From the cell containing the given text, extract its center point as [X, Y] coordinate. 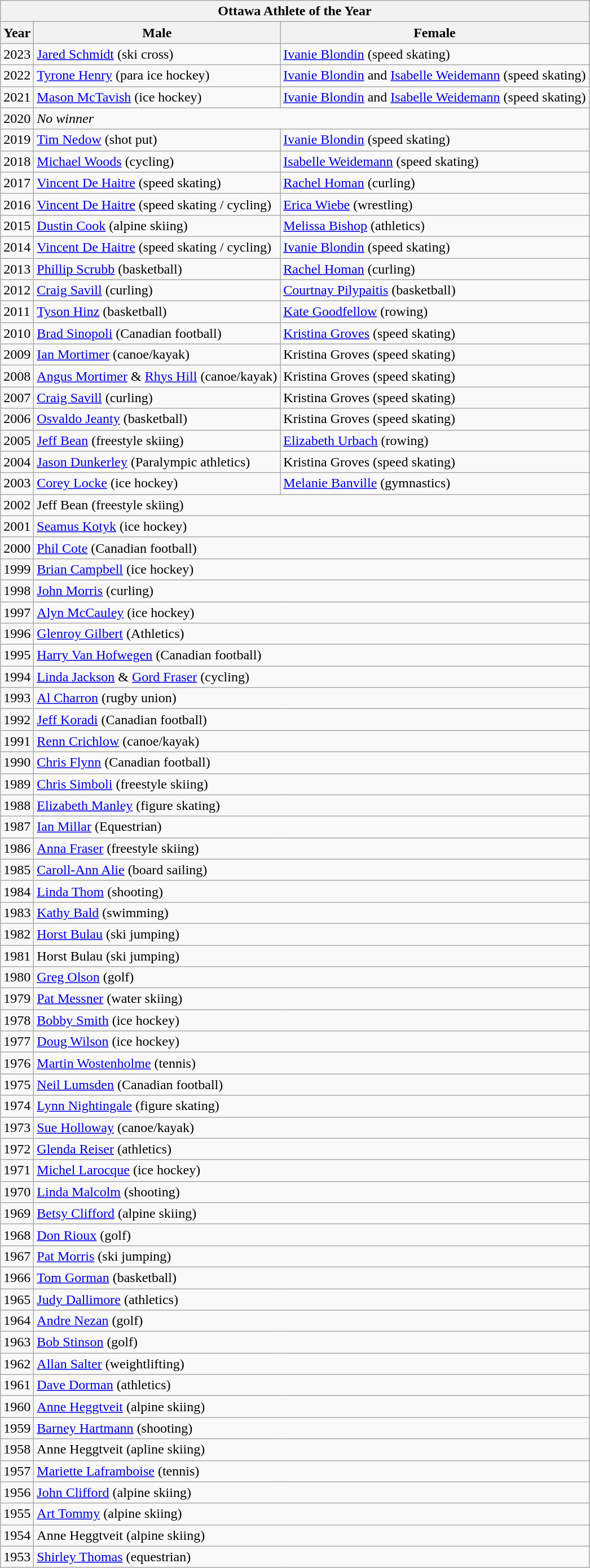
1975 [17, 1085]
1956 [17, 1492]
Allan Salter (weightlifting) [311, 1364]
1978 [17, 1020]
2007 [17, 398]
1973 [17, 1127]
Melissa Bishop (athletics) [434, 226]
Isabelle Weidemann (speed skating) [434, 161]
2016 [17, 204]
1971 [17, 1170]
Brian Campbell (ice hockey) [311, 569]
Elizabeth Urbach (rowing) [434, 441]
2013 [17, 269]
1967 [17, 1256]
1983 [17, 913]
Judy Dallimore (athletics) [311, 1299]
Lynn Nightingale (figure skating) [311, 1106]
2021 [17, 97]
Chris Simboli (freestyle skiing) [311, 784]
Brad Sinopoli (Canadian football) [157, 333]
Vincent De Haitre (speed skating) [157, 183]
2020 [17, 118]
1970 [17, 1192]
Female [434, 33]
Jason Dunkerley (Paralympic athletics) [157, 462]
1957 [17, 1471]
1998 [17, 591]
1963 [17, 1342]
Alyn McCauley (ice hockey) [311, 612]
1977 [17, 1042]
2010 [17, 333]
Ottawa Athlete of the Year [294, 11]
2004 [17, 462]
Shirley Thomas (equestrian) [311, 1557]
Caroll-Ann Alie (board sailing) [311, 870]
Michel Larocque (ice hockey) [311, 1170]
Angus Mortimer & Rhys Hill (canoe/kayak) [157, 376]
Andre Nezan (golf) [311, 1321]
1962 [17, 1364]
2008 [17, 376]
No winner [311, 118]
Art Tommy (alpine skiing) [311, 1514]
Linda Malcolm (shooting) [311, 1192]
Glenda Reiser (athletics) [311, 1149]
Martin Wostenholme (tennis) [311, 1063]
Neil Lumsden (Canadian football) [311, 1085]
Linda Thom (shooting) [311, 891]
1982 [17, 934]
Glenroy Gilbert (Athletics) [311, 634]
1985 [17, 870]
1972 [17, 1149]
2002 [17, 505]
Dave Dorman (athletics) [311, 1385]
2000 [17, 548]
Kathy Bald (swimming) [311, 913]
1965 [17, 1299]
1987 [17, 827]
Anna Fraser (freestyle skiing) [311, 848]
Male [157, 33]
Don Rioux (golf) [311, 1235]
John Clifford (alpine skiing) [311, 1492]
1958 [17, 1450]
Linda Jackson & Gord Fraser (cycling) [311, 677]
Tyrone Henry (para ice hockey) [157, 76]
2023 [17, 54]
2009 [17, 355]
1991 [17, 741]
Tom Gorman (basketball) [311, 1278]
1981 [17, 956]
2017 [17, 183]
1986 [17, 848]
Courtnay Pilypaitis (basketball) [434, 290]
Jeff Koradi (Canadian football) [311, 720]
Corey Locke (ice hockey) [157, 483]
Melanie Banville (gymnastics) [434, 483]
2019 [17, 140]
2015 [17, 226]
Pat Morris (ski jumping) [311, 1256]
1996 [17, 634]
Mariette Laframboise (tennis) [311, 1471]
Sue Holloway (canoe/kayak) [311, 1127]
1995 [17, 655]
John Morris (curling) [311, 591]
1993 [17, 698]
Al Charron (rugby union) [311, 698]
Ian Millar (Equestrian) [311, 827]
Chris Flynn (Canadian football) [311, 763]
Bobby Smith (ice hockey) [311, 1020]
1966 [17, 1278]
Tyson Hinz (basketball) [157, 312]
1959 [17, 1428]
Osvaldo Jeanty (basketball) [157, 419]
Phil Cote (Canadian football) [311, 548]
Phillip Scrubb (basketball) [157, 269]
2003 [17, 483]
Ian Mortimer (canoe/kayak) [157, 355]
1961 [17, 1385]
1974 [17, 1106]
Anne Heggtveit (apline skiing) [311, 1450]
1969 [17, 1213]
1968 [17, 1235]
1989 [17, 784]
Elizabeth Manley (figure skating) [311, 805]
1954 [17, 1535]
1953 [17, 1557]
Greg Olson (golf) [311, 977]
Dustin Cook (alpine skiing) [157, 226]
Betsy Clifford (alpine skiing) [311, 1213]
2005 [17, 441]
2012 [17, 290]
2022 [17, 76]
Renn Crichlow (canoe/kayak) [311, 741]
Mason McTavish (ice hockey) [157, 97]
Barney Hartmann (shooting) [311, 1428]
Seamus Kotyk (ice hockey) [311, 526]
Harry Van Hofwegen (Canadian football) [311, 655]
Year [17, 33]
Erica Wiebe (wrestling) [434, 204]
2011 [17, 312]
Tim Nedow (shot put) [157, 140]
2006 [17, 419]
Jared Schmidt (ski cross) [157, 54]
1976 [17, 1063]
1994 [17, 677]
1955 [17, 1514]
2014 [17, 247]
1984 [17, 891]
Pat Messner (water skiing) [311, 999]
Kate Goodfellow (rowing) [434, 312]
Bob Stinson (golf) [311, 1342]
1990 [17, 763]
2001 [17, 526]
Doug Wilson (ice hockey) [311, 1042]
2018 [17, 161]
1999 [17, 569]
1960 [17, 1407]
1988 [17, 805]
1980 [17, 977]
1979 [17, 999]
1992 [17, 720]
Michael Woods (cycling) [157, 161]
1964 [17, 1321]
1997 [17, 612]
